Find where the given text appears and provide that cell's center as (x, y) coordinate. 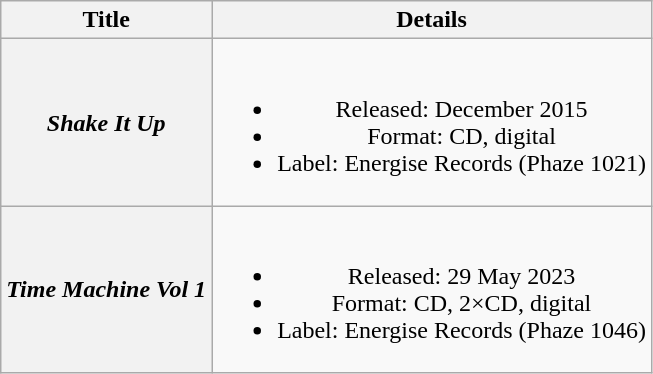
Shake It Up (106, 122)
Time Machine Vol 1 (106, 290)
Released: December 2015Format: CD, digitalLabel: Energise Records (Phaze 1021) (432, 122)
Title (106, 20)
Released: 29 May 2023Format: CD, 2×CD, digitalLabel: Energise Records (Phaze 1046) (432, 290)
Details (432, 20)
